Capture the cell that displays the provided text and extract its [x, y] central coordinate. 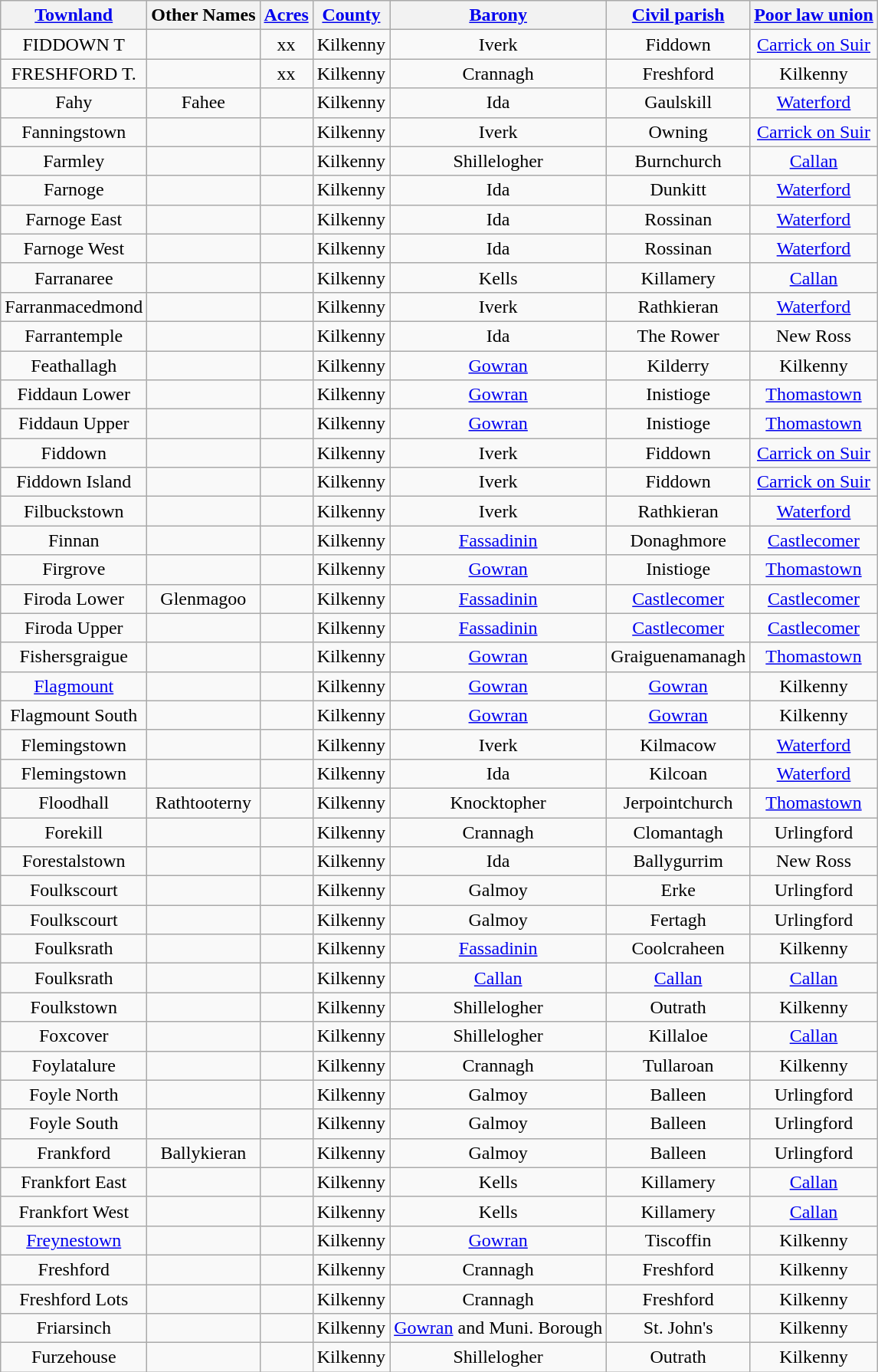
Forekill [74, 832]
Kilderry [679, 366]
FRESHFORD T. [74, 74]
Dunkitt [679, 190]
Fiddaun Upper [74, 424]
Friarsinch [74, 1328]
Burnchurch [679, 161]
Farnoge East [74, 219]
Poor law union [814, 15]
Acres [287, 15]
Foulkstown [74, 1007]
Fahy [74, 103]
Farranmacedmond [74, 307]
Kilcoan [679, 773]
Tiscoffin [679, 1240]
Fiddaun Lower [74, 395]
Freshford Lots [74, 1299]
Flagmount [74, 686]
Farmley [74, 161]
Coolcraheen [679, 949]
Jerpointchurch [679, 803]
The Rower [679, 336]
Firoda Upper [74, 628]
Foxcover [74, 1036]
Fishersgraigue [74, 657]
Civil parish [679, 15]
Clomantagh [679, 832]
Donaghmore [679, 540]
Ballykieran [204, 1153]
Firoda Lower [74, 599]
Floodhall [74, 803]
Farranaree [74, 277]
Gowran and Muni. Borough [498, 1328]
Farrantemple [74, 336]
Fanningstown [74, 132]
Farnoge [74, 190]
Fahee [204, 103]
Fiddown Island [74, 482]
Flagmount South [74, 715]
Ballygurrim [679, 862]
Forestalstown [74, 862]
Other Names [204, 15]
Killaloe [679, 1036]
Foylatalure [74, 1065]
Filbuckstown [74, 511]
Foyle North [74, 1095]
Barony [498, 15]
Farnoge West [74, 248]
Townland [74, 15]
Frankford [74, 1153]
Foyle South [74, 1124]
Freynestown [74, 1240]
Glenmagoo [204, 599]
Frankfort West [74, 1211]
Feathallagh [74, 366]
Finnan [74, 540]
St. John's [679, 1328]
Knocktopher [498, 803]
Owning [679, 132]
FIDDOWN T [74, 44]
Fertagh [679, 920]
Frankfort East [74, 1182]
Erke [679, 891]
Rathtooterny [204, 803]
Firgrove [74, 569]
Kilmacow [679, 744]
Furzehouse [74, 1357]
Tullaroan [679, 1065]
Graiguenamanagh [679, 657]
County [351, 15]
Gaulskill [679, 103]
